Capture the cell that displays the provided text and extract its [X, Y] central coordinate. 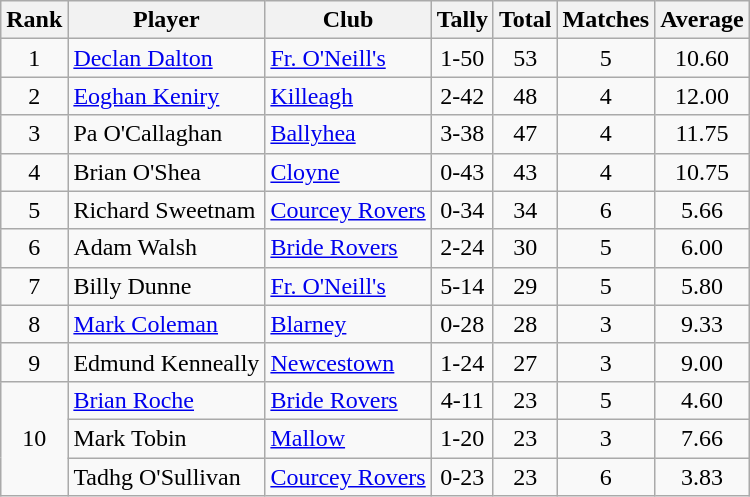
1 [34, 58]
Killeagh [348, 96]
4-11 [462, 400]
Edmund Kenneally [166, 362]
3.83 [702, 477]
48 [525, 96]
Blarney [348, 324]
Cloyne [348, 172]
3-38 [462, 134]
Tadhg O'Sullivan [166, 477]
Brian O'Shea [166, 172]
Club [348, 20]
1-24 [462, 362]
5.66 [702, 210]
1-20 [462, 438]
53 [525, 58]
Tally [462, 20]
Pa O'Callaghan [166, 134]
Eoghan Keniry [166, 96]
12.00 [702, 96]
Brian Roche [166, 400]
2-42 [462, 96]
0-43 [462, 172]
6.00 [702, 248]
10 [34, 438]
28 [525, 324]
11.75 [702, 134]
7.66 [702, 438]
9.33 [702, 324]
34 [525, 210]
10.60 [702, 58]
Richard Sweetnam [166, 210]
Newcestown [348, 362]
10.75 [702, 172]
4.60 [702, 400]
2 [34, 96]
Matches [606, 20]
8 [34, 324]
Mark Coleman [166, 324]
9.00 [702, 362]
30 [525, 248]
Mallow [348, 438]
1-50 [462, 58]
Player [166, 20]
Billy Dunne [166, 286]
Ballyhea [348, 134]
0-34 [462, 210]
Mark Tobin [166, 438]
47 [525, 134]
9 [34, 362]
27 [525, 362]
Average [702, 20]
5-14 [462, 286]
0-23 [462, 477]
43 [525, 172]
0-28 [462, 324]
2-24 [462, 248]
Rank [34, 20]
5.80 [702, 286]
7 [34, 286]
Total [525, 20]
Declan Dalton [166, 58]
Adam Walsh [166, 248]
29 [525, 286]
